Pinpoint the cell where the given text exists, returning its [X, Y] midpoint coordinate. 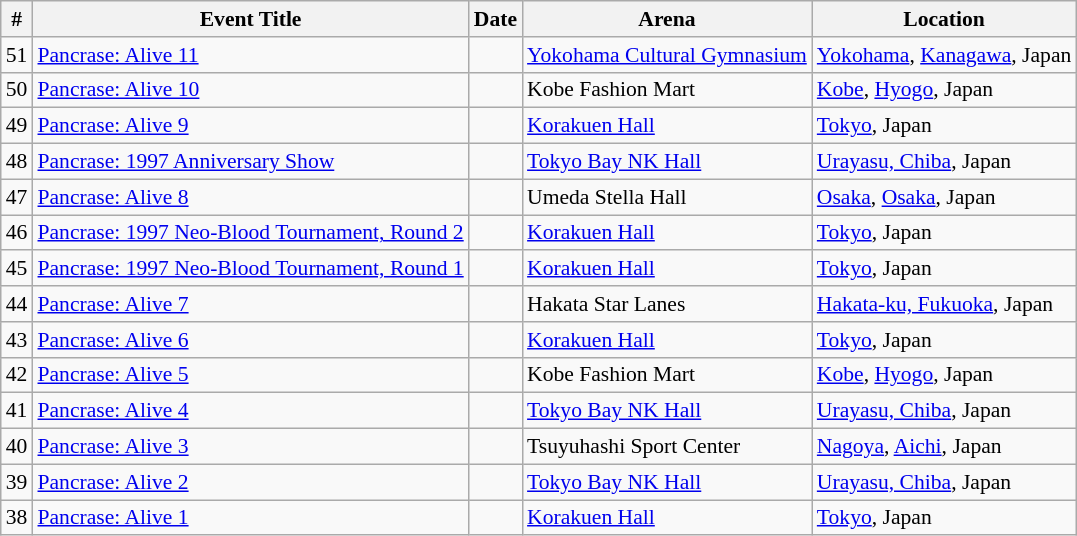
Pancrase: Alive 7 [250, 304]
Event Title [250, 19]
Yokohama, Kanagawa, Japan [944, 55]
Date [496, 19]
Pancrase: 1997 Neo-Blood Tournament, Round 2 [250, 233]
39 [17, 482]
45 [17, 269]
Yokohama Cultural Gymnasium [667, 55]
Osaka, Osaka, Japan [944, 197]
Pancrase: Alive 3 [250, 447]
Pancrase: Alive 8 [250, 197]
Hakata Star Lanes [667, 304]
48 [17, 162]
Hakata-ku, Fukuoka, Japan [944, 304]
# [17, 19]
50 [17, 90]
Pancrase: Alive 2 [250, 482]
Pancrase: Alive 4 [250, 411]
41 [17, 411]
Arena [667, 19]
Pancrase: Alive 5 [250, 375]
Tsuyuhashi Sport Center [667, 447]
46 [17, 233]
Pancrase: 1997 Anniversary Show [250, 162]
42 [17, 375]
51 [17, 55]
40 [17, 447]
Location [944, 19]
49 [17, 126]
Pancrase: Alive 10 [250, 90]
Pancrase: Alive 9 [250, 126]
44 [17, 304]
Pancrase: 1997 Neo-Blood Tournament, Round 1 [250, 269]
Umeda Stella Hall [667, 197]
Nagoya, Aichi, Japan [944, 447]
38 [17, 518]
Pancrase: Alive 6 [250, 340]
47 [17, 197]
Pancrase: Alive 11 [250, 55]
Pancrase: Alive 1 [250, 518]
43 [17, 340]
